Scan for the cell matching the given text and deliver its [x, y] coordinate at center. 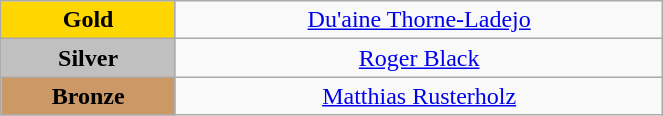
Bronze [88, 96]
Silver [88, 58]
Gold [88, 20]
Matthias Rusterholz [418, 96]
Du'aine Thorne-Ladejo [418, 20]
Roger Black [418, 58]
